Search for the cell housing the specified text and yield its (x, y) center coordinate. 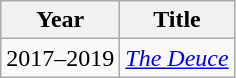
Title (177, 20)
The Deuce (177, 58)
Year (60, 20)
2017–2019 (60, 58)
